For the text-containing cell, return its midpoint in (x, y) coordinate format. 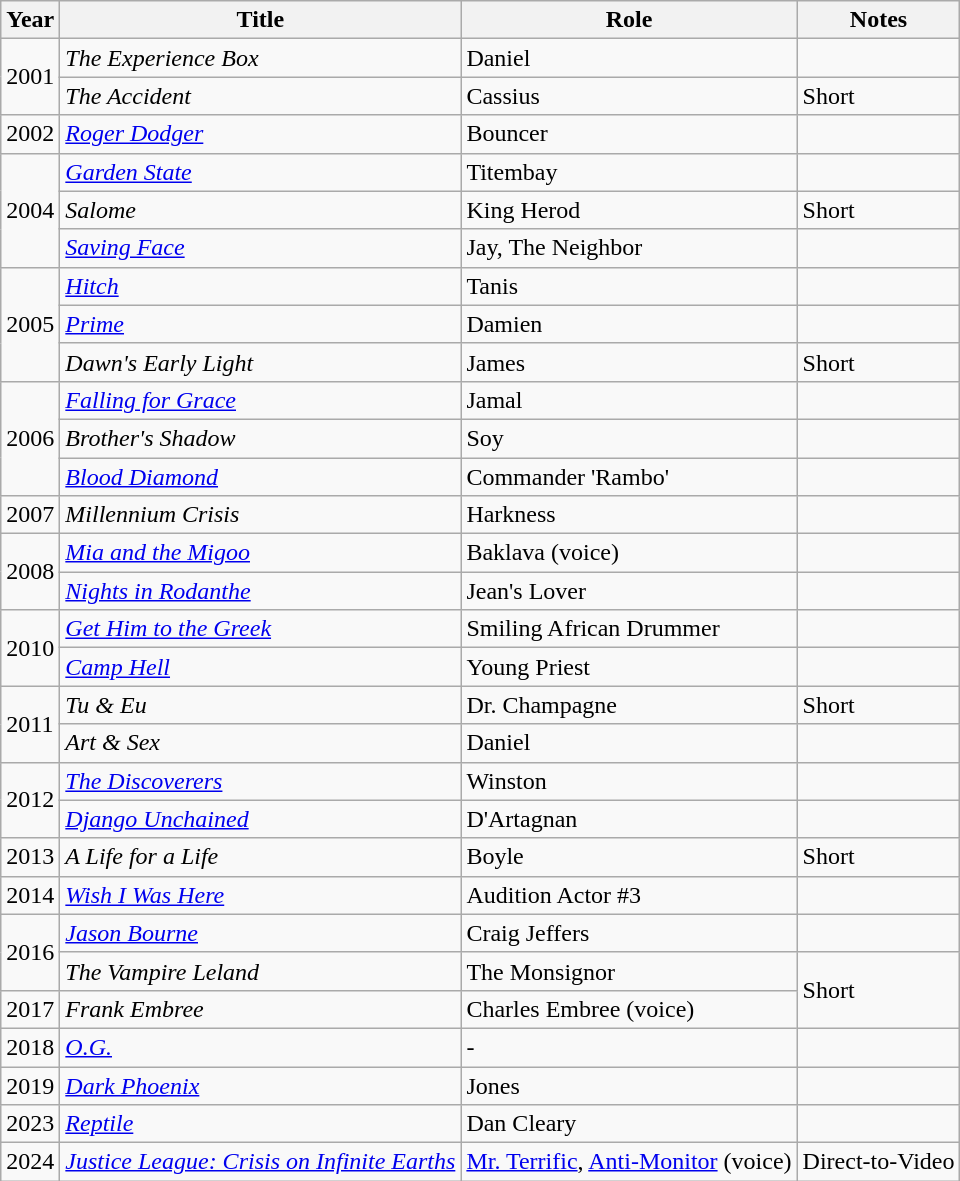
Reptile (260, 1124)
King Herod (629, 210)
2019 (30, 1085)
Salome (260, 210)
2005 (30, 324)
Notes (878, 20)
Millennium Crisis (260, 515)
Boyle (629, 857)
Blood Diamond (260, 477)
D'Artagnan (629, 819)
O.G. (260, 1047)
Tu & Eu (260, 705)
2006 (30, 438)
Brother's Shadow (260, 438)
2008 (30, 572)
Direct-to-Video (878, 1162)
Soy (629, 438)
Damien (629, 324)
The Discoverers (260, 781)
2004 (30, 210)
Django Unchained (260, 819)
Baklava (voice) (629, 553)
Wish I Was Here (260, 895)
Art & Sex (260, 743)
Harkness (629, 515)
Year (30, 20)
2024 (30, 1162)
Prime (260, 324)
Frank Embree (260, 1009)
Justice League: Crisis on Infinite Earths (260, 1162)
Commander 'Rambo' (629, 477)
Dr. Champagne (629, 705)
Dark Phoenix (260, 1085)
Roger Dodger (260, 134)
Tanis (629, 286)
Jay, The Neighbor (629, 248)
2014 (30, 895)
Title (260, 20)
Jamal (629, 400)
2002 (30, 134)
Saving Face (260, 248)
Role (629, 20)
Young Priest (629, 667)
Mia and the Migoo (260, 553)
Winston (629, 781)
Nights in Rodanthe (260, 591)
Audition Actor #3 (629, 895)
Mr. Terrific, Anti-Monitor (voice) (629, 1162)
Jean's Lover (629, 591)
Falling for Grace (260, 400)
Titembay (629, 172)
A Life for a Life (260, 857)
- (629, 1047)
The Vampire Leland (260, 971)
2012 (30, 800)
James (629, 362)
Camp Hell (260, 667)
Bouncer (629, 134)
The Accident (260, 96)
Jones (629, 1085)
2011 (30, 724)
2013 (30, 857)
2010 (30, 648)
Cassius (629, 96)
2018 (30, 1047)
2016 (30, 952)
Get Him to the Greek (260, 629)
Dan Cleary (629, 1124)
Charles Embree (voice) (629, 1009)
Dawn's Early Light (260, 362)
Craig Jeffers (629, 933)
Garden State (260, 172)
2017 (30, 1009)
The Monsignor (629, 971)
Hitch (260, 286)
2023 (30, 1124)
Smiling African Drummer (629, 629)
2001 (30, 77)
2007 (30, 515)
Jason Bourne (260, 933)
The Experience Box (260, 58)
